Locate the cell with the specified text and output its (x, y) center coordinate. 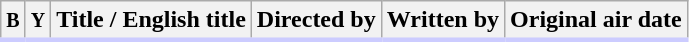
Y (38, 21)
Title / English title (152, 21)
Directed by (316, 21)
Written by (442, 21)
Original air date (596, 21)
B (13, 21)
